Return the [x, y] coordinate for the center point of the cell that contains the specified text.  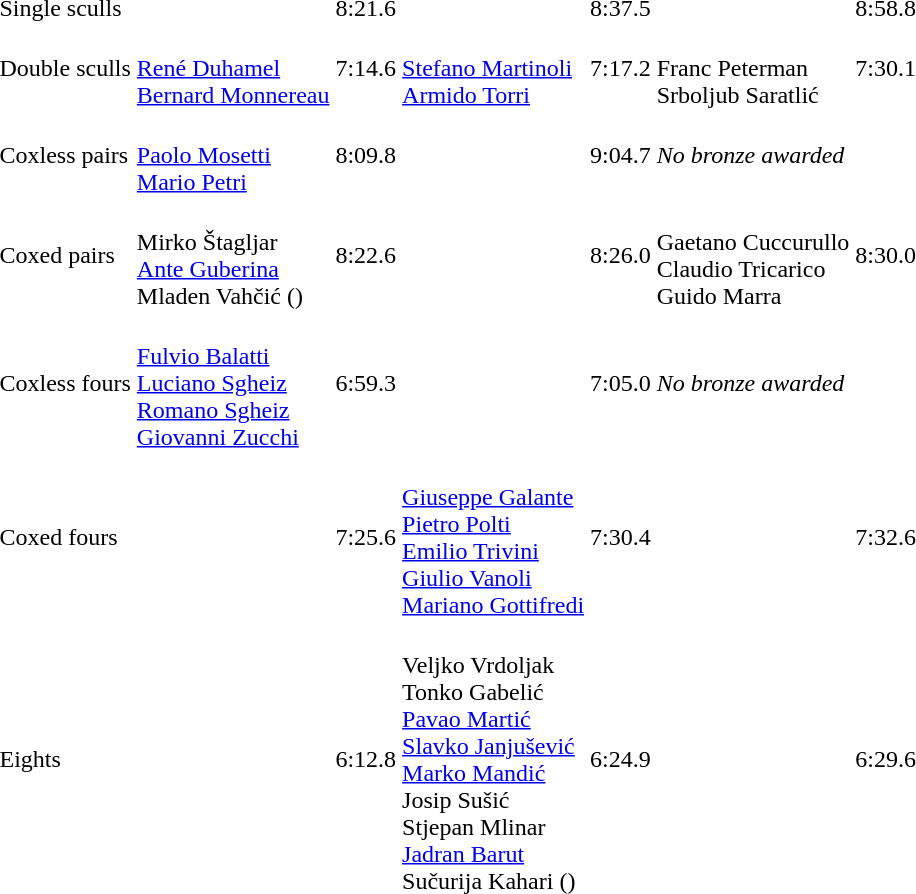
8:26.0 [621, 256]
Gaetano CuccurulloClaudio TricaricoGuido Marra [753, 256]
7:17.2 [621, 68]
7:25.6 [366, 538]
7:30.4 [621, 538]
7:05.0 [621, 383]
Paolo MosettiMario Petri [233, 155]
6:59.3 [366, 383]
Giuseppe GalantePietro PoltiEmilio TriviniGiulio Vanoli Mariano Gottifredi [494, 538]
8:09.8 [366, 155]
Franc PetermanSrboljub Saratlić [753, 68]
9:04.7 [621, 155]
8:22.6 [366, 256]
7:14.6 [366, 68]
Stefano MartinoliArmido Torri [494, 68]
René DuhamelBernard Monnereau [233, 68]
Fulvio BalattiLuciano SgheizRomano SgheizGiovanni Zucchi [233, 383]
Mirko ŠtagljarAnte GuberinaMladen Vahčić () [233, 256]
